Output the [x, y] coordinate of the center of the cell containing the given text.  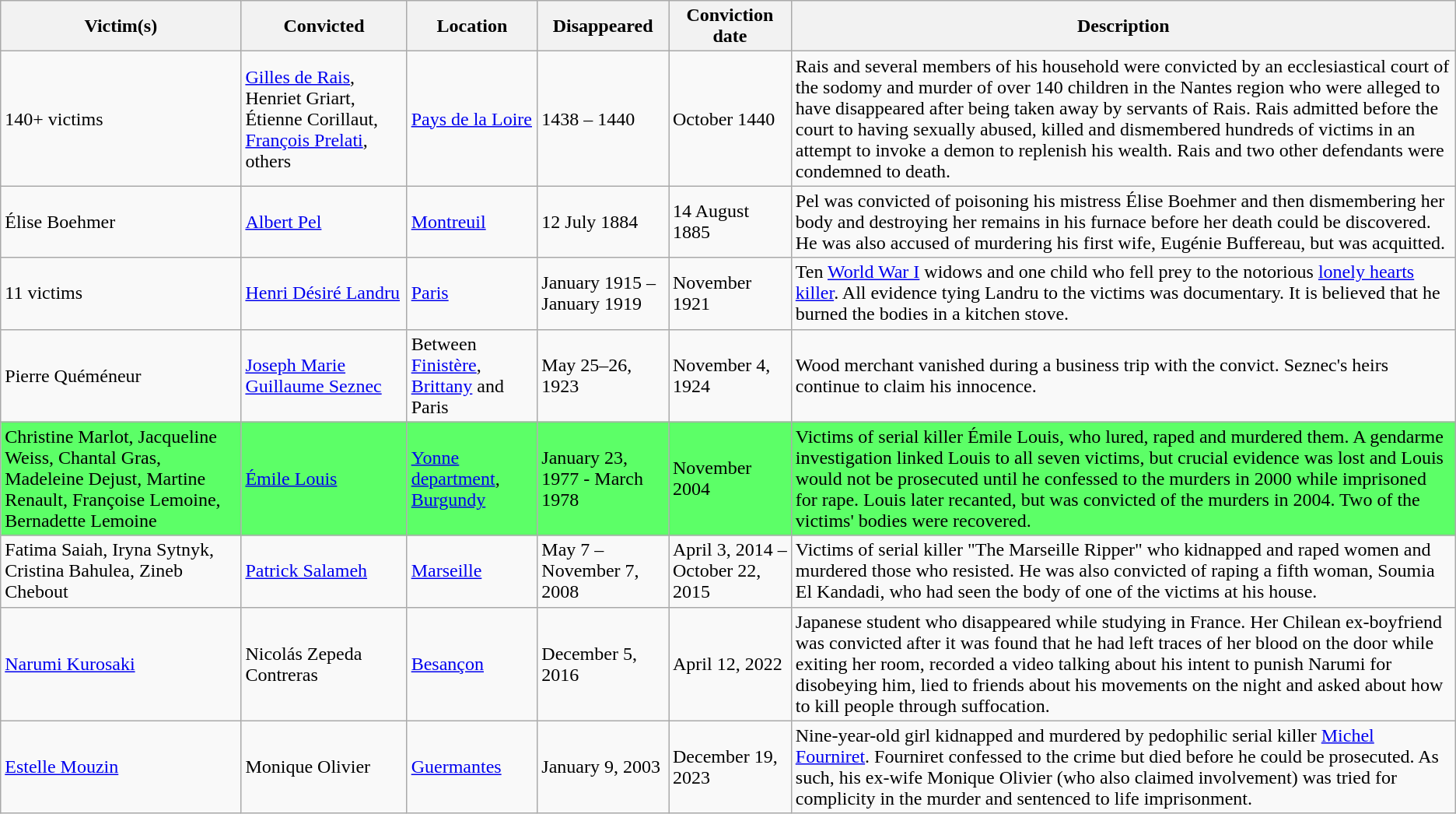
Monique Olivier [324, 767]
Description [1123, 26]
Christine Marlot, Jacqueline Weiss, Chantal Gras, Madeleine Dejust, Martine Renault, Françoise Lemoine, Bernadette Lemoine [121, 479]
January 9, 2003 [604, 767]
November 1921 [730, 293]
Henri Désiré Landru [324, 293]
Marseille [472, 571]
Pierre Quéméneur [121, 375]
April 12, 2022 [730, 664]
May 7 – November 7, 2008 [604, 571]
Besançon [472, 664]
Wood merchant vanished during a business trip with the convict. Seznec's heirs continue to claim his innocence. [1123, 375]
Joseph Marie Guillaume Seznec [324, 375]
Disappeared [604, 26]
12 July 1884 [604, 222]
Guermantes [472, 767]
Élise Boehmer [121, 222]
Émile Louis [324, 479]
Fatima Saiah, Iryna Sytnyk, Cristina Bahulea, Zineb Chebout [121, 571]
Victim(s) [121, 26]
January 1915 – January 1919 [604, 293]
November 2004 [730, 479]
Yonne department, Burgundy [472, 479]
Narumi Kurosaki [121, 664]
October 1440 [730, 118]
140+ victims [121, 118]
January 23, 1977 - March 1978 [604, 479]
Location [472, 26]
Convicted [324, 26]
11 victims [121, 293]
Between Finistère, Brittany and Paris [472, 375]
December 19, 2023 [730, 767]
Estelle Mouzin [121, 767]
May 25–26, 1923 [604, 375]
November 4, 1924 [730, 375]
14 August 1885 [730, 222]
Nicolás Zepeda Contreras [324, 664]
Montreuil [472, 222]
Gilles de Rais, Henriet Griart, Étienne Corillaut, François Prelati, others [324, 118]
1438 – 1440 [604, 118]
December 5, 2016 [604, 664]
April 3, 2014 – October 22, 2015 [730, 571]
Pays de la Loire [472, 118]
Albert Pel [324, 222]
Conviction date [730, 26]
Paris [472, 293]
Patrick Salameh [324, 571]
